Provide the (X, Y) coordinate of the cell's center where the given text is located.  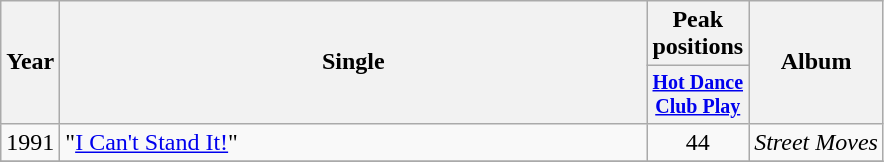
Peak positions (698, 34)
Year (30, 62)
Street Moves (816, 142)
Album (816, 62)
Single (354, 62)
1991 (30, 142)
44 (698, 142)
"I Can't Stand It!" (354, 142)
Hot Dance Club Play (698, 94)
